Detect which cell encompasses the target text, then output its (x, y) center coordinate. 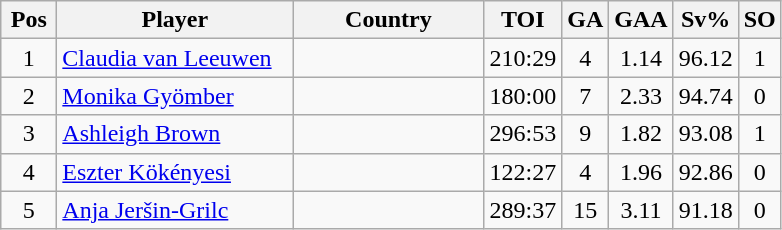
TOI (523, 20)
3 (29, 134)
GA (586, 20)
Sv% (706, 20)
7 (586, 96)
122:27 (523, 172)
296:53 (523, 134)
210:29 (523, 58)
Anja Jeršin-Grilc (175, 210)
91.18 (706, 210)
9 (586, 134)
289:37 (523, 210)
5 (29, 210)
15 (586, 210)
Country (388, 20)
Claudia van Leeuwen (175, 58)
3.11 (641, 210)
94.74 (706, 96)
2.33 (641, 96)
1.82 (641, 134)
GAA (641, 20)
Ashleigh Brown (175, 134)
1.14 (641, 58)
92.86 (706, 172)
1.96 (641, 172)
SO (760, 20)
180:00 (523, 96)
96.12 (706, 58)
Monika Gyömber (175, 96)
Eszter Kökényesi (175, 172)
Pos (29, 20)
2 (29, 96)
93.08 (706, 134)
Player (175, 20)
